Output the [X, Y] coordinate of the center of the cell containing the given text.  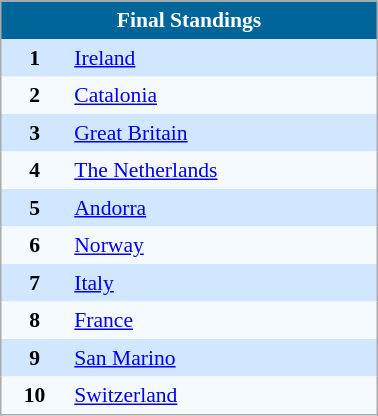
San Marino [223, 358]
France [223, 321]
2 [34, 95]
Final Standings [189, 20]
Switzerland [223, 395]
Italy [223, 283]
10 [34, 395]
5 [34, 208]
3 [34, 133]
Ireland [223, 58]
The Netherlands [223, 171]
Great Britain [223, 133]
6 [34, 245]
4 [34, 171]
7 [34, 283]
Catalonia [223, 95]
Andorra [223, 208]
1 [34, 58]
Norway [223, 245]
8 [34, 321]
9 [34, 358]
